Locate the cell with the specified text and output its [x, y] center coordinate. 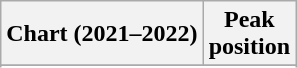
Chart (2021–2022) [102, 34]
Peakposition [249, 34]
